Locate the cell with the specified text and output its [X, Y] center coordinate. 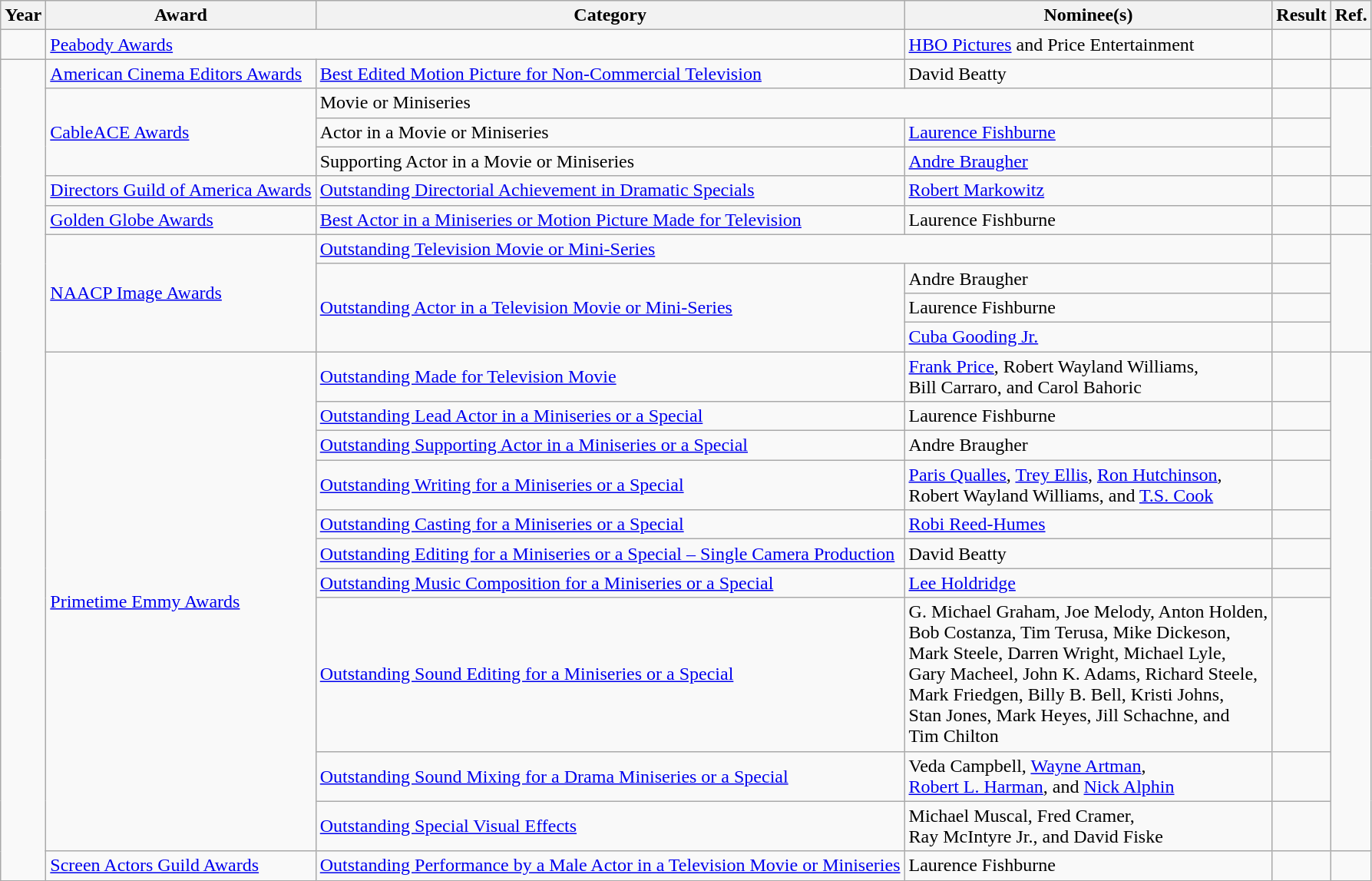
Outstanding Television Movie or Mini-Series [794, 249]
Supporting Actor in a Movie or Miniseries [610, 161]
Frank Price, Robert Wayland Williams, Bill Carraro, and Carol Bahoric [1089, 376]
Outstanding Directorial Achievement in Dramatic Specials [610, 190]
Best Edited Motion Picture for Non-Commercial Television [610, 74]
Outstanding Editing for a Miniseries or a Special – Single Camera Production [610, 554]
Outstanding Performance by a Male Actor in a Television Movie or Miniseries [610, 866]
Outstanding Actor in a Television Movie or Mini-Series [610, 307]
Outstanding Music Composition for a Miniseries or a Special [610, 583]
Ref. [1351, 15]
Category [610, 15]
HBO Pictures and Price Entertainment [1089, 45]
Outstanding Casting for a Miniseries or a Special [610, 525]
Directors Guild of America Awards [181, 190]
Year [23, 15]
NAACP Image Awards [181, 293]
Movie or Miniseries [794, 103]
Primetime Emmy Awards [181, 602]
Michael Muscal, Fred Cramer, Ray McIntyre Jr., and David Fiske [1089, 826]
Outstanding Made for Television Movie [610, 376]
CableACE Awards [181, 132]
Award [181, 15]
Outstanding Supporting Actor in a Miniseries or a Special [610, 445]
Outstanding Sound Mixing for a Drama Miniseries or a Special [610, 776]
Best Actor in a Miniseries or Motion Picture Made for Television [610, 220]
Screen Actors Guild Awards [181, 866]
Golden Globe Awards [181, 220]
Outstanding Sound Editing for a Miniseries or a Special [610, 674]
Robi Reed-Humes [1089, 525]
Veda Campbell, Wayne Artman, Robert L. Harman, and Nick Alphin [1089, 776]
American Cinema Editors Awards [181, 74]
Peabody Awards [475, 45]
Result [1301, 15]
Outstanding Lead Actor in a Miniseries or a Special [610, 416]
Robert Markowitz [1089, 190]
Outstanding Writing for a Miniseries or a Special [610, 485]
Lee Holdridge [1089, 583]
Paris Qualles, Trey Ellis, Ron Hutchinson, Robert Wayland Williams, and T.S. Cook [1089, 485]
Cuba Gooding Jr. [1089, 336]
Outstanding Special Visual Effects [610, 826]
Nominee(s) [1089, 15]
Actor in a Movie or Miniseries [610, 132]
